Detect which cell encompasses the target text, then output its [x, y] center coordinate. 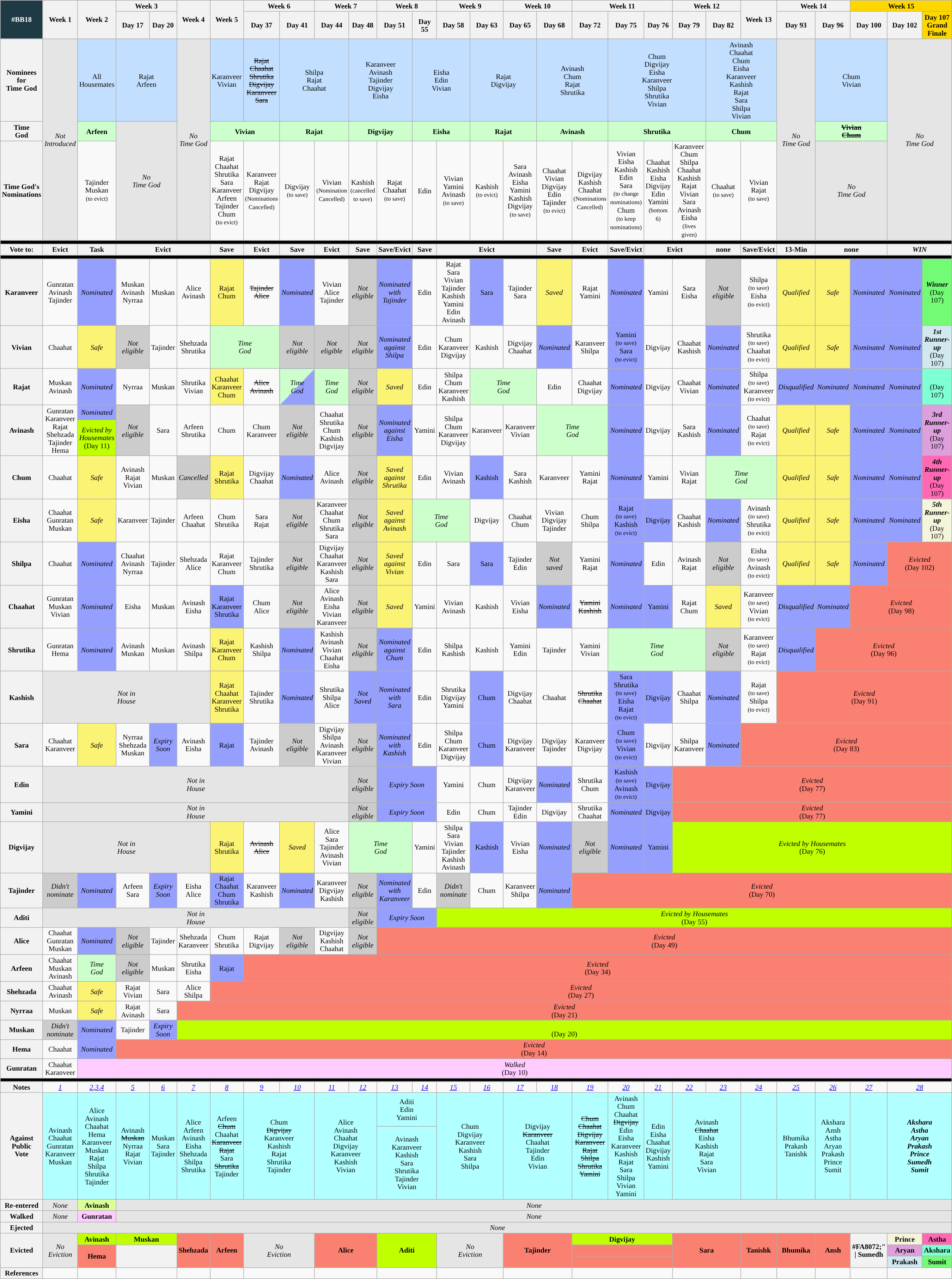
Day 58 [453, 25]
Evicted by Housemates(Day 55) [695, 918]
Kashish(cancelled to save) [362, 190]
Week 6 [279, 6]
12 [362, 1087]
Shilpa(to save)Eisha(to evict) [759, 292]
GunratanHema [60, 650]
Day 51 [394, 25]
4th Runner-up(Day 107) [937, 477]
ArfeenSara [133, 890]
Week 5 [227, 19]
ChumDigvijayKaranveerKashishRajatShrutikaTajinder [279, 1146]
NotSaved [362, 697]
EishaAlice [193, 890]
NominatedwithTajinder [394, 292]
14 [425, 1087]
RajatChaahatChumShrutika [227, 890]
TajinderAvinash [262, 745]
VivianYaminiAvinash(to save) [453, 190]
24 [759, 1087]
22 [689, 1087]
Week 9 [470, 6]
#FA8072;" | Sumedh [869, 1250]
Evicted(Day 83) [846, 745]
Prince [905, 1239]
NominatedwithKaranveer [394, 890]
SavedagainstShrutika [394, 477]
Akshara [937, 1250]
Evicted(Day 102) [920, 564]
ChaahatVivian [689, 386]
ChumShilpa [590, 520]
Evicted(Day 49) [664, 941]
26 [833, 1087]
ChaahatMuskanAvinash [60, 968]
AvinashChumChaahatDigvijayEdinEishaKaranveerKashishRajatSaraShilpaVivianYamini [626, 1146]
Day 96 [833, 25]
ChumChaahatDigvijayKaranveerRajatShilpaShrutikaYamini [590, 1146]
AvinashKaranveerKashishSaraShrutikaTajinderVivian [407, 1163]
ChaahatChum [520, 520]
RajatChaahat(to save) [394, 190]
ShehzadaShrutika [193, 347]
5 [133, 1087]
AditiEdinYamini [407, 1109]
5th Runner-up(Day 107) [937, 520]
Ejected [22, 1228]
Week 12 [707, 6]
Week 4 [193, 19]
NominatedwithKashish [394, 745]
Evicted(Day 27) [581, 991]
Evicted [22, 1250]
Astha [937, 1239]
Notes [22, 1087]
Karanveer(to save)Rajat(to evict) [759, 650]
ChumKaranveer [262, 430]
3rd Runner-up(Day 107) [937, 430]
ChaahatShrutikaChumKashishDigvijay [331, 430]
ChaahatDigvijay [590, 386]
1st Runner-up(Day 107) [937, 347]
Re-entered [22, 1205]
TajinderMuskan(to evict) [97, 190]
Kashish(to save)Avinash(to evict) [626, 784]
Kashish(to evict) [487, 190]
Walked(Day 10) [515, 1068]
ShehzadaKaranveer [193, 941]
KashishAvinashVivianChaahatEisha [331, 650]
Sumit [937, 1261]
ChaahatShilpa [689, 697]
Notsaved [554, 564]
25 [796, 1087]
ArfeenShrutika [193, 430]
RajatSaraVivianTajinderKashishYaminiEdinAvinash [453, 292]
RajatAvinash [133, 1011]
17 [520, 1087]
Evicted by Housemates(Day 76) [812, 847]
(Day 107) [937, 386]
RajatVivian [133, 991]
Digvijay(to save) [297, 190]
BhumikaPrakashTanishk [796, 1146]
YaminiVivian [590, 650]
ChumDigvijayKaranveerKashishSaraShilpa [470, 1146]
VivianRajat(to save) [759, 190]
Yamini(to save)Sara(to evict) [626, 347]
13-Min [796, 249]
EishaEdinVivian [441, 80]
Week 7 [346, 6]
#BB18 [22, 19]
GunratanMuskanVivian [60, 607]
VivianRajat [689, 477]
AvinashChumRajatShrutika [572, 80]
AksharaAnshAsthaAryanPrakashPrinceSumit [833, 1146]
RajatChaahatShrutikaDigvijayKaranveerSara [262, 80]
ShilpaRajatChaahat [314, 80]
Evicted(Day 96) [884, 650]
Walked [22, 1216]
Cancelled [193, 477]
Day 100 [869, 25]
SavedagainstAvinash [394, 520]
Shilpa(to save)Karanveer(to evict) [759, 386]
1 [60, 1087]
VivianAliceTajinder [331, 292]
Day 20 [163, 25]
MuskanAvinash [60, 386]
Day 76 [658, 25]
Aryan [905, 1250]
DigvijayTajinder [554, 745]
ChumVivian [852, 80]
23 [724, 1087]
Day 41 [297, 25]
15 [453, 1087]
KaranveerDigvijayKashish [331, 890]
KaranveerAvinashTajinderDigvijayEisha [381, 80]
SaraShrutika(to save)EishaRajat(to evict) [626, 697]
GunratanKaranveerRajatShehzadaTajinderHema [60, 430]
AliceArfeenAvinashEishaShehzadaShilpaShrutika [193, 1146]
28 [920, 1087]
Shrutika(to save)Chaahat(to evict) [759, 347]
ChaahatVivianDigvijayEdinTajinder(to evict) [554, 190]
Week 13 [759, 19]
WIN [920, 249]
DigvijayKaranveerChaahatTajinderEdinVivian [538, 1146]
NotIntroduced [60, 140]
AgainstPublicVote [22, 1146]
KashishShilpa [262, 650]
Week 10 [538, 6]
Bhumika [796, 1250]
AvinashMuskanNyrraaRajatVivian [133, 1146]
Evicted(Day 70) [762, 890]
Day 75 [626, 25]
AliceAvinashEishaVivianKaranveer [331, 607]
Week 8 [407, 6]
DigvijayKashishChaahat [331, 941]
DigvijayKashishChaahat(NominationsCancelled) [590, 190]
ArfeenChumChaahatKaranveerRajatSaraShrutikaTajinder [227, 1146]
19 [590, 1087]
Week 2 [97, 19]
10 [297, 1087]
AvinashMuskan [133, 650]
KaranveerDigvijay [590, 745]
NominatedwithSara [394, 697]
Day 82 [724, 25]
KaranveerKashish [262, 890]
KaranveerRajatDigvijay(NominationsCancelled) [262, 190]
YaminiKashish [590, 607]
Evicted(Day 91) [864, 697]
Evicted(Day 34) [598, 968]
Rajat(to save)Shilpa(to evict) [759, 697]
Vivian(NominationCancelled) [331, 190]
Saved againstVivian [394, 564]
Day 102 [905, 25]
Karanveer(to save)Vivian(to evict) [759, 607]
ShilpaKaranveer [689, 745]
TajinderSara [520, 292]
Day 72 [590, 25]
ShilpaChumKaranveerKashish [453, 386]
ShrutikaEisha [193, 968]
ShrutikaVivian [193, 386]
SaraRajat [262, 520]
Ansh [833, 1250]
AvinashRajatVivian [133, 477]
References [22, 1273]
8 [227, 1087]
18 [554, 1087]
13 [394, 1087]
AliceSaraTajinderAvinashVivian [331, 847]
Vote to: [22, 249]
Chaahat(to save) [724, 190]
ChaahatKashishEishaDigvijayEdinYamini(bottom 6) [658, 190]
Eisha(to save)Avinash(to evict) [759, 564]
MuskanSaraTajinder [163, 1146]
20 [626, 1087]
ShrutikaDigvijayYamini [453, 697]
11 [331, 1087]
Day 68 [554, 25]
NomineesforTime God [22, 80]
NominatedagainstShilpa [394, 347]
Day 65 [520, 25]
AvinashChaahatGunratanKaranveerMuskan [60, 1146]
Day 107Grand Finale [937, 25]
27 [869, 1087]
Day 37 [262, 25]
Prakash [905, 1261]
ChaahatAvinashNyrraa [133, 564]
Week 3 [146, 6]
21 [658, 1087]
Day 44 [331, 25]
Day 17 [133, 25]
VivianChum [852, 131]
AvinashChaahatChumEishaKaranveerKashishRajatSaraShilpaVivian [741, 80]
ShehzadaAlice [193, 564]
SaraAvinashEishaYaminiKashishDigvijay(to save) [520, 190]
Day 63 [487, 25]
Evicted byHousemates(Day 11) [97, 438]
Week 15 [901, 6]
ShilpaKashish [453, 650]
ShrutikaShilpaAlice [331, 697]
VivianDigvijayTajinder [554, 520]
AvinashAlice [262, 847]
RajatYamini [590, 292]
Day 93 [796, 25]
NominatedagainstChum [394, 650]
2,3,4 [97, 1087]
SaraEisha [689, 292]
Shilpa [22, 564]
MuskanAvinashNyrraa [133, 292]
AliceAvinashChaahatDigvijayKaranveerKashishVivian [346, 1146]
Chum(to save)Vivian(to evict) [626, 745]
(Day 20) [564, 1030]
RajatKaranveerShrutika [227, 607]
DigvijayChaahatKaranveerKashishSara [331, 564]
Winner(Day 107) [937, 292]
ShilpaSaraVivianTajinderKashishAvinash [453, 847]
Week 11 [622, 6]
RajatArfeen [146, 80]
ShrutikaChum [590, 784]
Evicted(Day 98) [901, 607]
ChaahatKaranveerChum [227, 386]
Chaahat(to save)Rajat(to evict) [759, 430]
Tanishk [759, 1250]
TajinderAlice [262, 292]
KaranveerChumShilpaChaahatKashishRajatVivianSaraAvinashEisha(lives given) [689, 190]
6 [163, 1087]
Day 55 [425, 25]
NominatedagainstEisha [394, 430]
AliceShilpa [193, 991]
Week 1 [60, 19]
Day 79 [689, 25]
ArfeenChaahat [193, 520]
Time God'sNominations [22, 190]
16 [487, 1087]
KaranveerChaahatChumShrutikaSara [331, 520]
Avinash(to save)Shrutika(to evict) [759, 520]
ChaahatAvinash [60, 991]
AvinashRajat [689, 564]
9 [262, 1087]
ChumDigvijayEishaKaranveerShilpaShrutikaVivian [657, 80]
RajatChaahatShrutikaSaraKaranveerArfeenTajinderChum(to evict) [227, 190]
Task [97, 249]
AvinashChaahatEishaKashishRajatSaraVivian [707, 1146]
NyrraaShehzadaMuskan [133, 745]
Evicted(Day 14) [534, 1049]
DigvijayShilpaAvinashKaranveerVivian [331, 745]
Rajat(to save)Kashish(to evict) [626, 520]
YaminiEdin [520, 650]
Week 14 [813, 6]
VivianEishaKashishEdinSara(to changenominations)Chum(to keepnominations) [626, 190]
AksharaAsthaAryanPrakashPrinceSumedhSumit [920, 1146]
Day 48 [362, 25]
7 [193, 1087]
ChumKaranveerDigvijay [453, 347]
ChumAlice [262, 607]
EdinEishaChaahatDigvijayKashishYamini [658, 1146]
GunratanAvinashTajinder [60, 292]
RajatChaahatKaranveerShrutika [227, 697]
AliceAvinashChaahatHemaKaranveerMuskanRajatShilpaShrutikaTajinder [97, 1146]
Evicted(Day 21) [564, 1011]
All Housemates [97, 80]
AvinashShilpa [193, 650]
